Find where the given text appears and provide that cell's center as (x, y) coordinate. 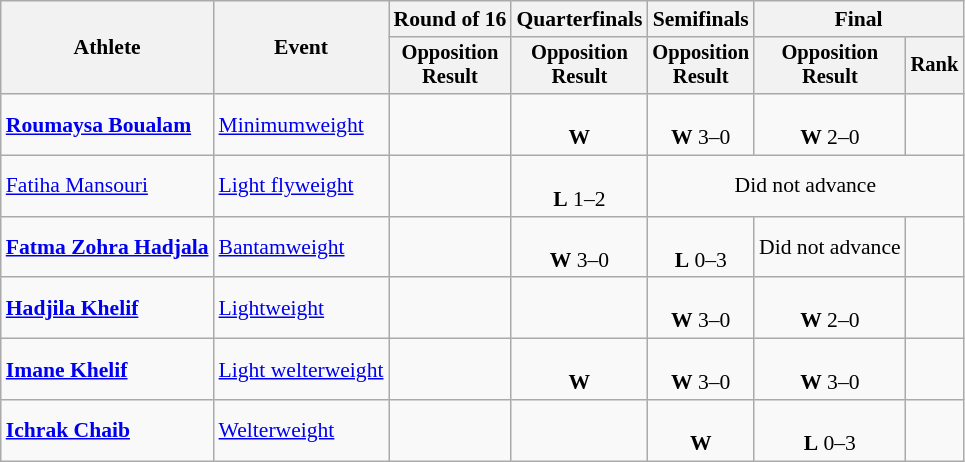
Imane Khelif (108, 370)
Fatma Zohra Hadjala (108, 248)
Event (302, 48)
Bantamweight (302, 248)
Minimumweight (302, 124)
Quarterfinals (579, 19)
Final (858, 19)
L 1–2 (579, 186)
Round of 16 (450, 19)
Rank (935, 66)
Light flyweight (302, 186)
Light welterweight (302, 370)
Semifinals (700, 19)
Athlete (108, 48)
Fatiha Mansouri (108, 186)
Roumaysa Boualam (108, 124)
Lightweight (302, 308)
Ichrak Chaib (108, 430)
Welterweight (302, 430)
Hadjila Khelif (108, 308)
